Locate the cell with the specified text and output its [X, Y] center coordinate. 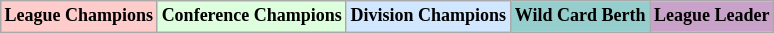
Conference Champions [252, 16]
League Champions [78, 16]
Wild Card Berth [580, 16]
Division Champions [428, 16]
League Leader [712, 16]
